Find where the given text appears and provide that cell's center as [X, Y] coordinate. 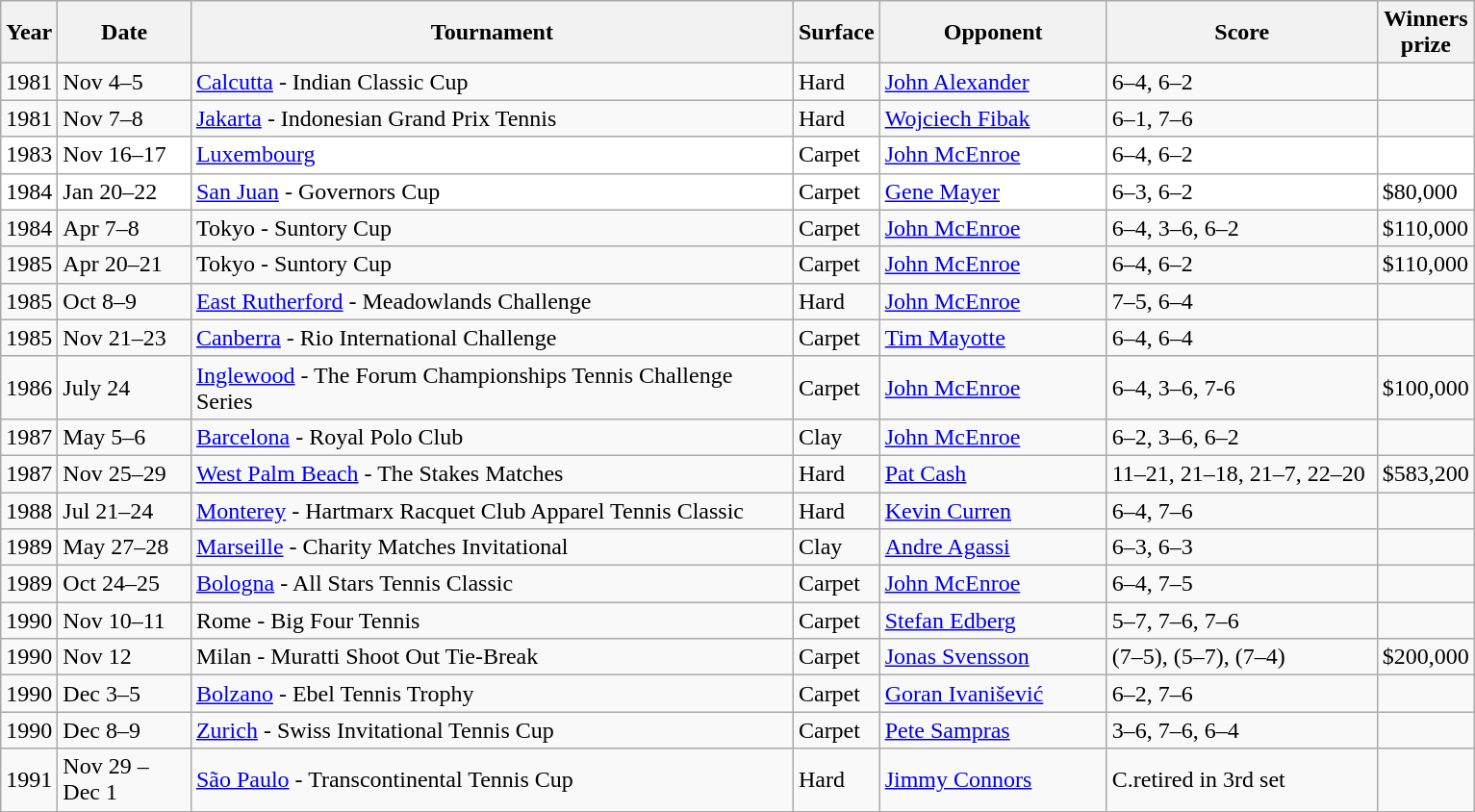
1986 [29, 387]
Oct 24–25 [125, 584]
Apr 20–21 [125, 265]
Nov 12 [125, 657]
Monterey - Hartmarx Racquet Club Apparel Tennis Classic [492, 511]
1988 [29, 511]
Dec 8–9 [125, 730]
6–2, 7–6 [1241, 694]
6–4, 7–6 [1241, 511]
5–7, 7–6, 7–6 [1241, 621]
$200,000 [1426, 657]
Jan 20–22 [125, 191]
Surface [836, 33]
Gene Mayer [993, 191]
Pete Sampras [993, 730]
Rome - Big Four Tennis [492, 621]
Bolzano - Ebel Tennis Trophy [492, 694]
Andre Agassi [993, 547]
Tim Mayotte [993, 338]
May 27–28 [125, 547]
6–3, 6–3 [1241, 547]
C.retired in 3rd set [1241, 779]
1991 [29, 779]
Opponent [993, 33]
San Juan - Governors Cup [492, 191]
Canberra - Rio International Challenge [492, 338]
July 24 [125, 387]
Goran Ivanišević [993, 694]
Apr 7–8 [125, 228]
Luxembourg [492, 155]
6–1, 7–6 [1241, 118]
6–4, 6–4 [1241, 338]
6–2, 3–6, 6–2 [1241, 437]
$583,200 [1426, 473]
3–6, 7–6, 6–4 [1241, 730]
Pat Cash [993, 473]
Jul 21–24 [125, 511]
6–3, 6–2 [1241, 191]
Date [125, 33]
Jimmy Connors [993, 779]
Milan - Muratti Shoot Out Tie-Break [492, 657]
Nov 4–5 [125, 82]
Nov 21–23 [125, 338]
Stefan Edberg [993, 621]
Wojciech Fibak [993, 118]
John Alexander [993, 82]
Kevin Curren [993, 511]
Score [1241, 33]
Jakarta - Indonesian Grand Prix Tennis [492, 118]
Jonas Svensson [993, 657]
Nov 29 – Dec 1 [125, 779]
11–21, 21–18, 21–7, 22–20 [1241, 473]
Tournament [492, 33]
West Palm Beach - The Stakes Matches [492, 473]
Year [29, 33]
$100,000 [1426, 387]
May 5–6 [125, 437]
Oct 8–9 [125, 301]
Calcutta - Indian Classic Cup [492, 82]
6–4, 7–5 [1241, 584]
East Rutherford - Meadowlands Challenge [492, 301]
7–5, 6–4 [1241, 301]
Nov 7–8 [125, 118]
6–4, 3–6, 7-6 [1241, 387]
Inglewood - The Forum Championships Tennis Challenge Series [492, 387]
São Paulo - Transcontinental Tennis Cup [492, 779]
6–4, 3–6, 6–2 [1241, 228]
Nov 16–17 [125, 155]
1983 [29, 155]
Dec 3–5 [125, 694]
Bologna - All Stars Tennis Classic [492, 584]
Barcelona - Royal Polo Club [492, 437]
Nov 10–11 [125, 621]
Zurich - Swiss Invitational Tennis Cup [492, 730]
Nov 25–29 [125, 473]
Marseille - Charity Matches Invitational [492, 547]
(7–5), (5–7), (7–4) [1241, 657]
$80,000 [1426, 191]
Winners prize [1426, 33]
